Determine the (x, y) coordinate at the center of the cell enclosing the given text.  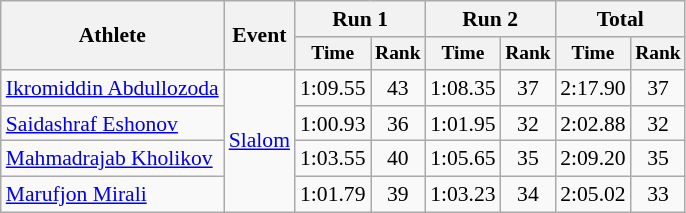
Ikromiddin Abdullozoda (112, 88)
Saidashraf Eshonov (112, 124)
1:03.23 (462, 195)
1:00.93 (332, 124)
2:09.20 (592, 159)
Mahmadrajab Kholikov (112, 159)
Run 1 (360, 19)
39 (398, 195)
43 (398, 88)
2:02.88 (592, 124)
1:03.55 (332, 159)
Total (620, 19)
Run 2 (490, 19)
1:01.79 (332, 195)
Event (260, 36)
33 (658, 195)
1:08.35 (462, 88)
1:09.55 (332, 88)
36 (398, 124)
40 (398, 159)
Athlete (112, 36)
1:05.65 (462, 159)
Marufjon Mirali (112, 195)
2:05.02 (592, 195)
1:01.95 (462, 124)
34 (528, 195)
2:17.90 (592, 88)
Slalom (260, 141)
